Find where the given text appears and provide that cell's center as (X, Y) coordinate. 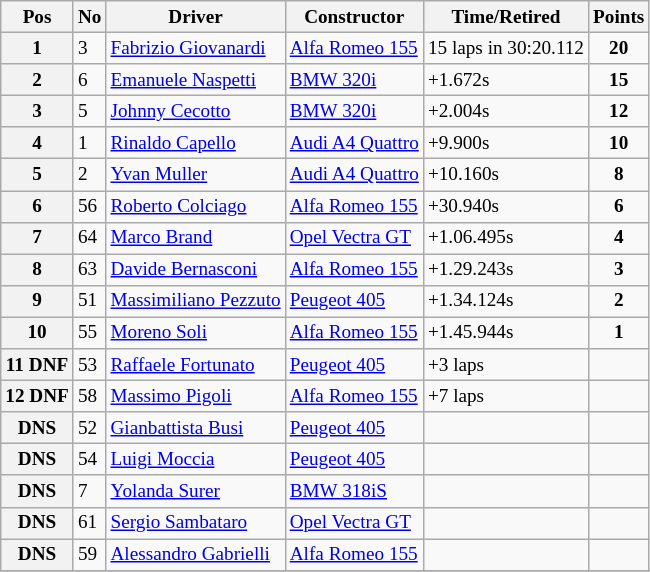
+1.34.124s (506, 301)
Time/Retired (506, 17)
Fabrizio Giovanardi (196, 48)
Sergio Sambataro (196, 523)
9 (38, 301)
64 (90, 238)
59 (90, 554)
+2.004s (506, 111)
Yolanda Surer (196, 491)
Luigi Moccia (196, 460)
Davide Bernasconi (196, 270)
Roberto Colciago (196, 206)
12 (619, 111)
Moreno Soli (196, 333)
12 DNF (38, 396)
Alessandro Gabrielli (196, 554)
Gianbattista Busi (196, 428)
58 (90, 396)
Massimo Pigoli (196, 396)
52 (90, 428)
BMW 318iS (354, 491)
15 laps in 30:20.112 (506, 48)
Marco Brand (196, 238)
+9.900s (506, 143)
No (90, 17)
Rinaldo Capello (196, 143)
15 (619, 80)
51 (90, 301)
54 (90, 460)
20 (619, 48)
+7 laps (506, 396)
Johnny Cecotto (196, 111)
+1.06.495s (506, 238)
Constructor (354, 17)
55 (90, 333)
Raffaele Fortunato (196, 365)
+1.672s (506, 80)
+1.29.243s (506, 270)
Pos (38, 17)
+3 laps (506, 365)
Points (619, 17)
Driver (196, 17)
Massimiliano Pezzuto (196, 301)
63 (90, 270)
+1.45.944s (506, 333)
+30.940s (506, 206)
+10.160s (506, 175)
11 DNF (38, 365)
56 (90, 206)
53 (90, 365)
Yvan Muller (196, 175)
61 (90, 523)
Emanuele Naspetti (196, 80)
